From the cell containing the given text, extract its center point as [x, y] coordinate. 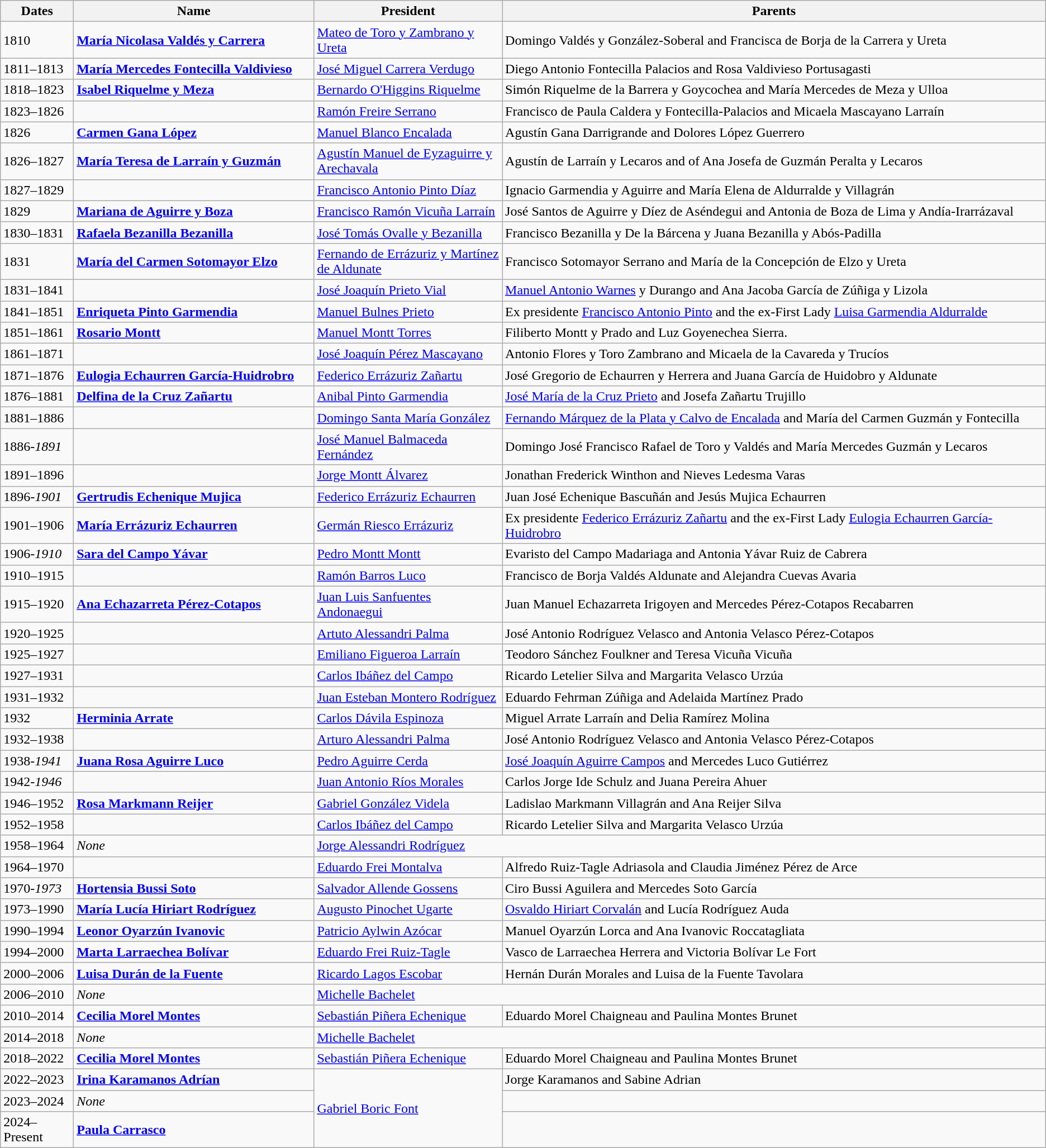
1931–1932 [37, 697]
Isabel Riquelme y Meza [194, 90]
1973–1990 [37, 909]
Eduardo Frei Ruiz-Tagle [408, 952]
Augusto Pinochet Ugarte [408, 909]
Domingo José Francisco Rafael de Toro y Valdés and María Mercedes Guzmán y Lecaros [774, 447]
Germán Riesco Errázuriz [408, 525]
Name [194, 11]
Rosario Montt [194, 333]
Salvador Allende Gossens [408, 888]
2018–2022 [37, 1059]
1915–1920 [37, 604]
2023–2024 [37, 1101]
1952–1958 [37, 825]
Jorge Karamanos and Sabine Adrian [774, 1080]
Miguel Arrate Larraín and Delia Ramírez Molina [774, 718]
Evaristo del Campo Madariaga and Antonia Yávar Ruiz de Cabrera [774, 554]
Bernardo O'Higgins Riquelme [408, 90]
Federico Errázuriz Zañartu [408, 375]
2010–2014 [37, 1016]
Gertrudis Echenique Mujica [194, 497]
Fernando de Errázuriz y Martínez de Aldunate [408, 261]
President [408, 11]
José Joaquín Prieto Vial [408, 290]
Francisco Ramón Vicuña Larraín [408, 211]
Pedro Montt Montt [408, 554]
2024–Present [37, 1130]
Federico Errázuriz Echaurren [408, 497]
Hortensia Bussi Soto [194, 888]
José María de la Cruz Prieto and Josefa Zañartu Trujillo [774, 397]
Mateo de Toro y Zambrano y Ureta [408, 40]
1829 [37, 211]
Simón Riquelme de la Barrera y Goycochea and María Mercedes de Meza y Ulloa [774, 90]
María del Carmen Sotomayor Elzo [194, 261]
María Teresa de Larraín y Guzmán [194, 161]
Francisco Sotomayor Serrano and María de la Concepción de Elzo y Ureta [774, 261]
2022–2023 [37, 1080]
Francisco Bezanilla y De la Bárcena y Juana Bezanilla y Abós-Padilla [774, 232]
Ricardo Lagos Escobar [408, 973]
María Mercedes Fontecilla Valdivieso [194, 69]
Manuel Bulnes Prieto [408, 311]
Juan Manuel Echazarreta Irigoyen and Mercedes Pérez-Cotapos Recabarren [774, 604]
1910–1915 [37, 575]
Manuel Antonio Warnes y Durango and Ana Jacoba García de Zúñiga y Lizola [774, 290]
María Errázuriz Echaurren [194, 525]
Domingo Santa María González [408, 418]
Delfina de la Cruz Zañartu [194, 397]
Eulogia Echaurren García-Huidrobro [194, 375]
1932 [37, 718]
1932–1938 [37, 740]
Rafaela Bezanilla Bezanilla [194, 232]
Manuel Blanco Encalada [408, 132]
Agustín Gana Darrigrande and Dolores López Guerrero [774, 132]
Juana Rosa Aguirre Luco [194, 761]
Francisco de Paula Caldera y Fontecilla-Palacios and Micaela Mascayano Larraín [774, 111]
Rosa Markmann Reijer [194, 803]
Carlos Dávila Espinoza [408, 718]
Patricio Aylwin Azócar [408, 931]
1946–1952 [37, 803]
1927–1931 [37, 675]
Manuel Montt Torres [408, 333]
Francisco de Borja Valdés Aldunate and Alejandra Cuevas Avaria [774, 575]
1871–1876 [37, 375]
1891–1896 [37, 475]
Ladislao Markmann Villagrán and Ana Reijer Silva [774, 803]
Anibal Pinto Garmendia [408, 397]
1942-1946 [37, 782]
Teodoro Sánchez Foulkner and Teresa Vicuña Vicuña [774, 654]
Alfredo Ruiz-Tagle Adriasola and Claudia Jiménez Pérez de Arce [774, 867]
José Miguel Carrera Verdugo [408, 69]
1881–1886 [37, 418]
1810 [37, 40]
Mariana de Aguirre y Boza [194, 211]
Gabriel Boric Font [408, 1108]
Paula Carrasco [194, 1130]
2000–2006 [37, 973]
Irina Karamanos Adrían [194, 1080]
Manuel Oyarzún Lorca and Ana Ivanovic Roccatagliata [774, 931]
1861–1871 [37, 354]
Carlos Jorge Ide Schulz and Juana Pereira Ahuer [774, 782]
1826–1827 [37, 161]
1841–1851 [37, 311]
Jonathan Frederick Winthon and Nieves Ledesma Varas [774, 475]
1830–1831 [37, 232]
1901–1906 [37, 525]
Carmen Gana López [194, 132]
José Gregorio de Echaurren y Herrera and Juana García de Huidobro y Aldunate [774, 375]
1970-1973 [37, 888]
1994–2000 [37, 952]
Pedro Aguirre Cerda [408, 761]
Ana Echazarreta Pérez-Cotapos [194, 604]
1958–1964 [37, 846]
2014–2018 [37, 1037]
Ramón Freire Serrano [408, 111]
1826 [37, 132]
1851–1861 [37, 333]
Juan Luis Sanfuentes Andonaegui [408, 604]
Marta Larraechea Bolívar [194, 952]
1818–1823 [37, 90]
1920–1925 [37, 633]
1831 [37, 261]
Ex presidente Federico Errázuriz Zañartu and the ex-First Lady Eulogia Echaurren García-Huidrobro [774, 525]
Antonio Flores y Toro Zambrano and Micaela de la Cavareda y Trucíos [774, 354]
1831–1841 [37, 290]
Juan Esteban Montero Rodríguez [408, 697]
Arturo Alessandri Palma [408, 740]
1876–1881 [37, 397]
1938-1941 [37, 761]
José Joaquín Aguirre Campos and Mercedes Luco Gutiérrez [774, 761]
Eduardo Fehrman Zúñiga and Adelaida Martínez Prado [774, 697]
Jorge Alessandri Rodríguez [679, 846]
Ciro Bussi Aguilera and Mercedes Soto García [774, 888]
Luisa Durán de la Fuente [194, 973]
Dates [37, 11]
1827–1829 [37, 190]
2006–2010 [37, 994]
Artuto Alessandri Palma [408, 633]
Ex presidente Francisco Antonio Pinto and the ex-First Lady Luisa Garmendia Aldurralde [774, 311]
José Joaquín Pérez Mascayano [408, 354]
Juan Antonio Ríos Morales [408, 782]
Sara del Campo Yávar [194, 554]
Filiberto Montt y Prado and Luz Goyenechea Sierra. [774, 333]
Hernán Durán Morales and Luisa de la Fuente Tavolara [774, 973]
José Tomás Ovalle y Bezanilla [408, 232]
Leonor Oyarzún Ivanovic [194, 931]
Domingo Valdés y González-Soberal and Francisca de Borja de la Carrera y Ureta [774, 40]
1964–1970 [37, 867]
1823–1826 [37, 111]
Agustín de Larraín y Lecaros and of Ana Josefa de Guzmán Peralta y Lecaros [774, 161]
Francisco Antonio Pinto Díaz [408, 190]
1896-1901 [37, 497]
Vasco de Larraechea Herrera and Victoria Bolívar Le Fort [774, 952]
Jorge Montt Álvarez [408, 475]
Herminia Arrate [194, 718]
1925–1927 [37, 654]
1811–1813 [37, 69]
Fernando Márquez de la Plata y Calvo de Encalada and María del Carmen Guzmán y Fontecilla [774, 418]
Enriqueta Pinto Garmendia [194, 311]
1990–1994 [37, 931]
Agustín Manuel de Eyzaguirre y Arechavala [408, 161]
1906-1910 [37, 554]
José Manuel Balmaceda Fernández [408, 447]
José Santos de Aguirre y Díez de Aséndegui and Antonia de Boza de Lima y Andía-Irarrázaval [774, 211]
Osvaldo Hiriart Corvalán and Lucía Rodríguez Auda [774, 909]
Emiliano Figueroa Larraín [408, 654]
Diego Antonio Fontecilla Palacios and Rosa Valdivieso Portusagasti [774, 69]
Eduardo Frei Montalva [408, 867]
Parents [774, 11]
Gabriel González Videla [408, 803]
1886-1891 [37, 447]
Ramón Barros Luco [408, 575]
María Lucía Hiriart Rodríguez [194, 909]
María Nicolasa Valdés y Carrera [194, 40]
Juan José Echenique Bascuñán and Jesús Mujica Echaurren [774, 497]
Ignacio Garmendia y Aguirre and María Elena de Aldurralde y Villagrán [774, 190]
